Capture the cell that displays the provided text and extract its (X, Y) central coordinate. 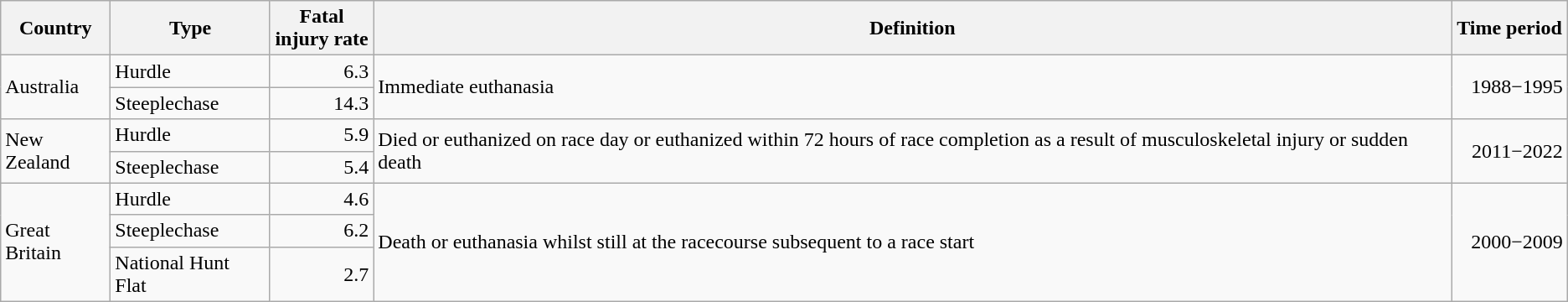
Definition (913, 29)
1988−1995 (1509, 87)
2.7 (322, 273)
National Hunt Flat (190, 273)
Fatal injury rate (322, 29)
Type (190, 29)
5.4 (322, 167)
Australia (55, 87)
Died or euthanized on race day or euthanized within 72 hours of race completion as a result of musculoskeletal injury or sudden death (913, 151)
4.6 (322, 199)
New Zealand (55, 151)
Time period (1509, 29)
14.3 (322, 103)
2000−2009 (1509, 242)
5.9 (322, 135)
Death or euthanasia whilst still at the racecourse subsequent to a race start (913, 242)
6.2 (322, 231)
Great Britain (55, 242)
6.3 (322, 71)
Immediate euthanasia (913, 87)
Country (55, 29)
2011−2022 (1509, 151)
